Identify which cell holds the provided text, then report its (x, y) central coordinate. 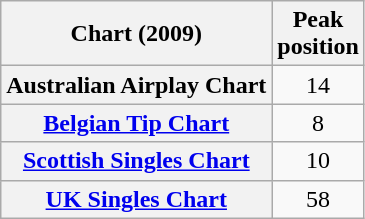
Chart (2009) (136, 34)
10 (318, 161)
UK Singles Chart (136, 199)
Australian Airplay Chart (136, 85)
Peakposition (318, 34)
8 (318, 123)
Belgian Tip Chart (136, 123)
58 (318, 199)
Scottish Singles Chart (136, 161)
14 (318, 85)
